Capture the cell that displays the provided text and extract its (X, Y) central coordinate. 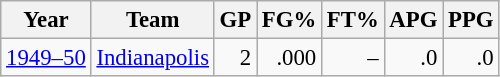
1949–50 (46, 58)
Team (152, 20)
Year (46, 20)
FG% (290, 20)
Indianapolis (152, 58)
2 (235, 58)
– (354, 58)
.000 (290, 58)
FT% (354, 20)
PPG (471, 20)
APG (414, 20)
GP (235, 20)
